Provide the [x, y] coordinate of the cell's center where the given text is located.  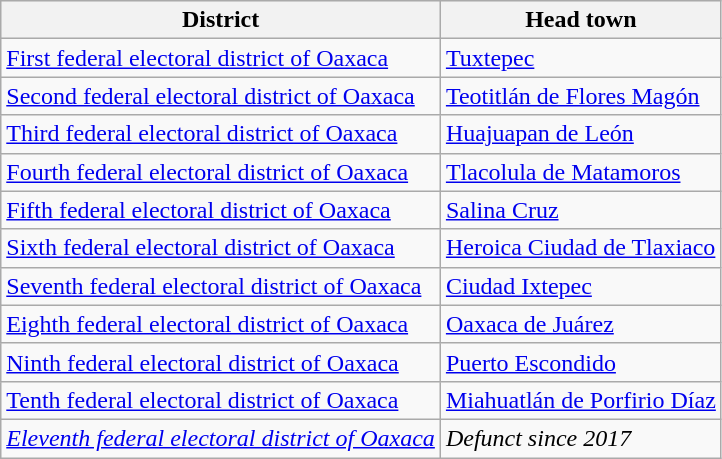
First federal electoral district of Oaxaca [221, 58]
Head town [580, 20]
Eighth federal electoral district of Oaxaca [221, 324]
Seventh federal electoral district of Oaxaca [221, 286]
Ninth federal electoral district of Oaxaca [221, 362]
Eleventh federal electoral district of Oaxaca [221, 438]
Oaxaca de Juárez [580, 324]
District [221, 20]
Tenth federal electoral district of Oaxaca [221, 400]
Teotitlán de Flores Magón [580, 96]
Tuxtepec [580, 58]
Sixth federal electoral district of Oaxaca [221, 248]
Third federal electoral district of Oaxaca [221, 134]
Defunct since 2017 [580, 438]
Puerto Escondido [580, 362]
Miahuatlán de Porfirio Díaz [580, 400]
Fifth federal electoral district of Oaxaca [221, 210]
Ciudad Ixtepec [580, 286]
Huajuapan de León [580, 134]
Tlacolula de Matamoros [580, 172]
Salina Cruz [580, 210]
Second federal electoral district of Oaxaca [221, 96]
Heroica Ciudad de Tlaxiaco [580, 248]
Fourth federal electoral district of Oaxaca [221, 172]
